Output the (x, y) coordinate of the center of the cell containing the given text.  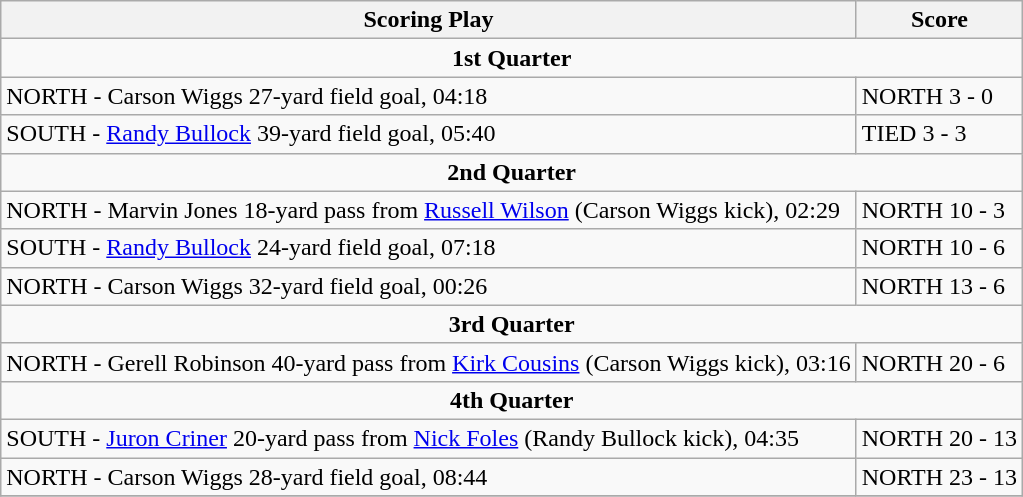
NORTH - Marvin Jones 18-yard pass from Russell Wilson (Carson Wiggs kick), 02:29 (428, 210)
NORTH - Gerell Robinson 40-yard pass from Kirk Cousins (Carson Wiggs kick), 03:16 (428, 362)
Scoring Play (428, 20)
TIED 3 - 3 (939, 134)
NORTH - Carson Wiggs 28-yard field goal, 08:44 (428, 477)
2nd Quarter (512, 172)
NORTH 20 - 13 (939, 438)
NORTH - Carson Wiggs 27-yard field goal, 04:18 (428, 96)
SOUTH - Juron Criner 20-yard pass from Nick Foles (Randy Bullock kick), 04:35 (428, 438)
SOUTH - Randy Bullock 24-yard field goal, 07:18 (428, 248)
NORTH 23 - 13 (939, 477)
4th Quarter (512, 400)
NORTH 10 - 6 (939, 248)
3rd Quarter (512, 324)
NORTH 20 - 6 (939, 362)
SOUTH - Randy Bullock 39-yard field goal, 05:40 (428, 134)
NORTH 3 - 0 (939, 96)
Score (939, 20)
NORTH 10 - 3 (939, 210)
NORTH - Carson Wiggs 32-yard field goal, 00:26 (428, 286)
NORTH 13 - 6 (939, 286)
1st Quarter (512, 58)
